Find where the given text appears and provide that cell's center as [x, y] coordinate. 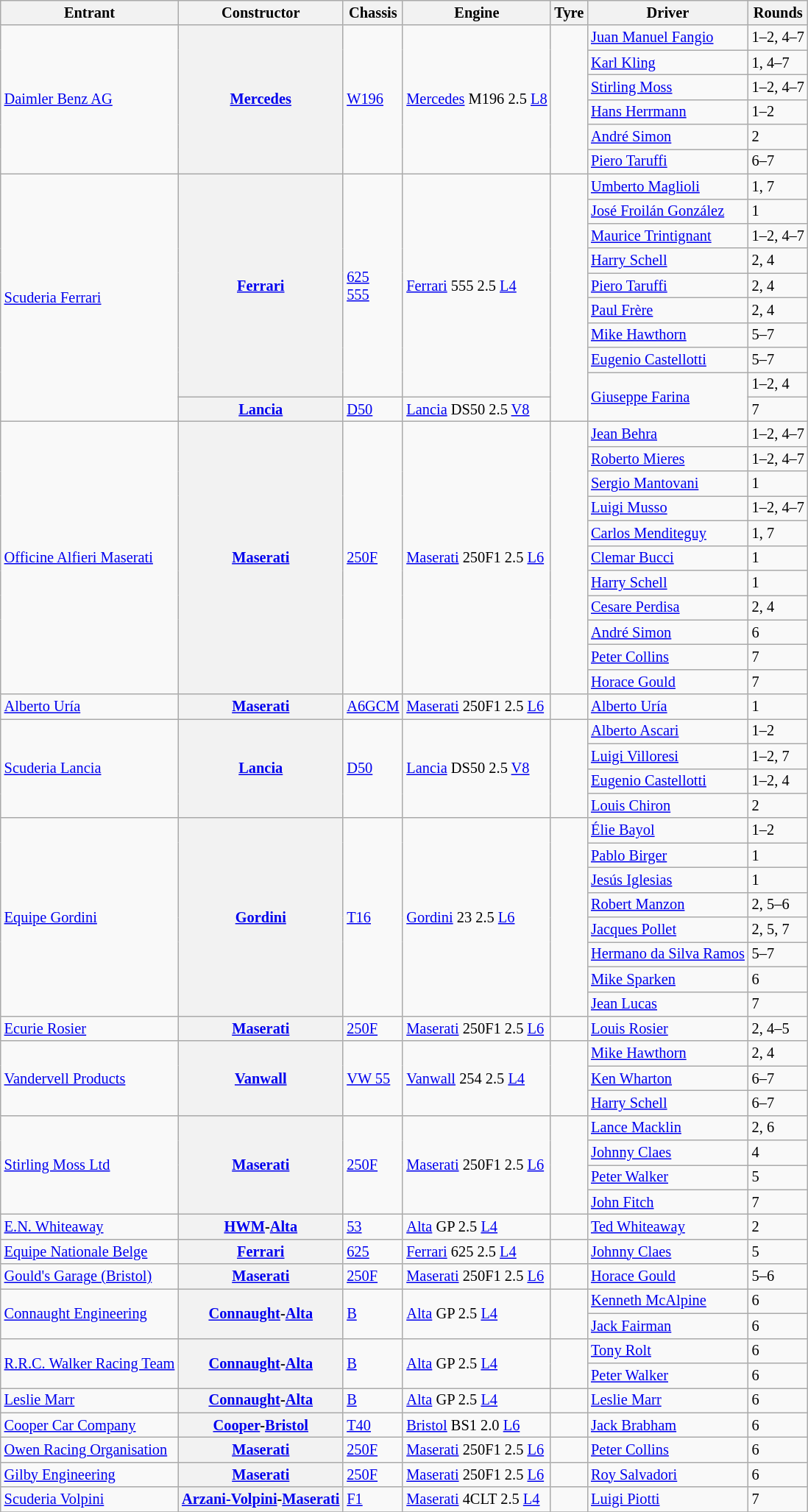
5–6 [779, 1276]
Officine Alfieri Maserati [90, 557]
Mercedes [261, 99]
Kenneth McAlpine [668, 1301]
Jean Behra [668, 434]
Gilby Engineering [90, 1474]
Giuseppe Farina [668, 396]
2, 4–5 [779, 1028]
Cesare Perdisa [668, 607]
John Fitch [668, 1202]
Mercedes M196 2.5 L8 [477, 99]
Robert Manzon [668, 905]
Maurice Trintignant [668, 236]
Sergio Mantovani [668, 484]
Karl Kling [668, 63]
Connaught Engineering [90, 1313]
Paul Frère [668, 310]
Bristol BS1 2.0 L6 [477, 1425]
Mike Sparken [668, 979]
Constructor [261, 13]
Equipe Nationale Belge [90, 1251]
Jack Brabham [668, 1425]
2, 5–6 [779, 905]
Luigi Musso [668, 508]
Roy Salvadori [668, 1474]
F1 [372, 1499]
2, 6 [779, 1128]
Luigi Villoresi [668, 756]
Chassis [372, 13]
Luigi Piotti [668, 1499]
Louis Rosier [668, 1028]
Tyre [569, 13]
Ferrari 555 2.5 L4 [477, 286]
Stirling Moss Ltd [90, 1165]
Vanwall 254 2.5 L4 [477, 1078]
Cooper Car Company [90, 1425]
Vandervell Products [90, 1078]
53 [372, 1227]
Vanwall [261, 1078]
VW 55 [372, 1078]
Scuderia Ferrari [90, 297]
Ferrari 625 2.5 L4 [477, 1251]
Jack Fairman [668, 1326]
Jean Lucas [668, 1004]
Hermano da Silva Ramos [668, 954]
2, 5, 7 [779, 930]
Scuderia Volpini [90, 1499]
625 [372, 1251]
Louis Chiron [668, 805]
Gould's Garage (Bristol) [90, 1276]
Gordini [261, 917]
Equipe Gordini [90, 917]
T40 [372, 1425]
Pablo Birger [668, 855]
R.R.C. Walker Racing Team [90, 1363]
Clemar Bucci [668, 558]
Umberto Maglioli [668, 186]
Rounds [779, 13]
Cooper-Bristol [261, 1425]
Ken Wharton [668, 1078]
Gordini 23 2.5 L6 [477, 917]
Arzani-Volpini-Maserati [261, 1499]
T16 [372, 917]
Carlos Menditeguy [668, 533]
Owen Racing Organisation [90, 1449]
W196 [372, 99]
Daimler Benz AG [90, 99]
Hans Herrmann [668, 112]
Lance Macklin [668, 1128]
Élie Bayol [668, 830]
Maserati 4CLT 2.5 L4 [477, 1499]
Ecurie Rosier [90, 1028]
Engine [477, 13]
Entrant [90, 13]
Driver [668, 13]
1, 4–7 [779, 63]
Tony Rolt [668, 1351]
E.N. Whiteaway [90, 1227]
4 [779, 1153]
Ted Whiteaway [668, 1227]
1–2, 7 [779, 756]
José Froilán González [668, 211]
Jesús Iglesias [668, 880]
Stirling Moss [668, 87]
HWM-Alta [261, 1227]
Juan Manuel Fangio [668, 38]
Alberto Ascari [668, 731]
A6GCM [372, 707]
625555 [372, 286]
Roberto Mieres [668, 459]
Jacques Pollet [668, 930]
Scuderia Lancia [90, 769]
